Capture the cell that displays the provided text and extract its (X, Y) central coordinate. 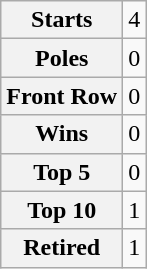
Top 10 (62, 210)
Top 5 (62, 172)
Front Row (62, 96)
Starts (62, 20)
Poles (62, 58)
Wins (62, 134)
Retired (62, 248)
4 (134, 20)
